Scan for the cell matching the given text and deliver its (X, Y) coordinate at center. 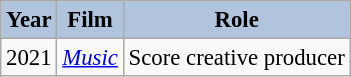
Score creative producer (236, 58)
2021 (29, 58)
Role (236, 20)
Film (90, 20)
Music (90, 58)
Year (29, 20)
